Locate the cell with the specified text and output its (X, Y) center coordinate. 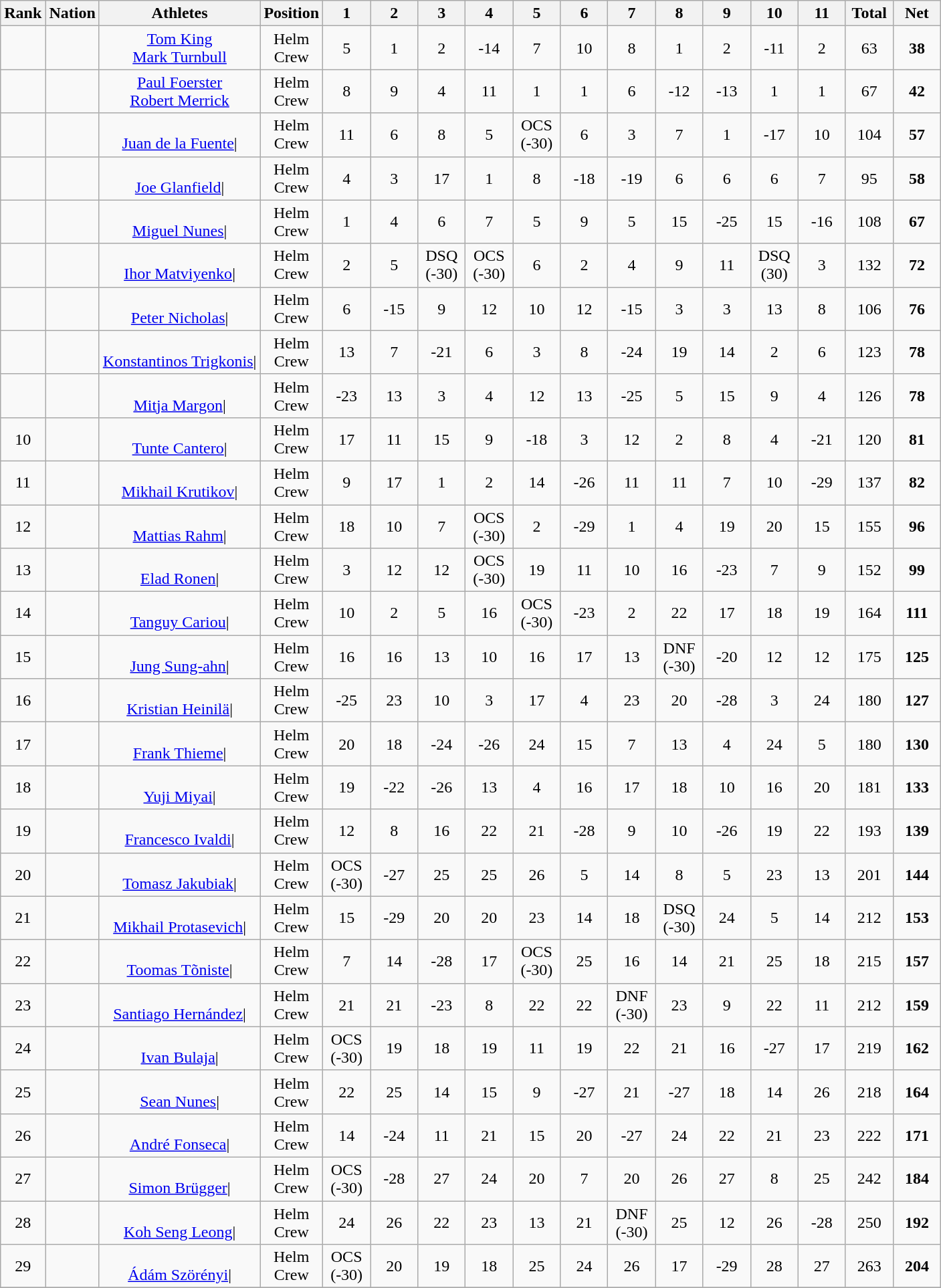
Francesco Ivaldi| (179, 831)
Paul Foerster Robert Merrick (179, 91)
72 (916, 265)
Mattias Rahm| (179, 526)
Position (292, 13)
Santiago Hernández| (179, 1004)
-16 (821, 222)
130 (916, 744)
Ihor Matviyenko| (179, 265)
Kristian Heinilä| (179, 701)
-19 (631, 178)
Yuji Miyai| (179, 788)
Mikhail Krutikov| (179, 483)
108 (869, 222)
-22 (395, 788)
162 (916, 1049)
99 (916, 570)
Ivan Bulaja| (179, 1049)
123 (869, 352)
153 (916, 918)
250 (869, 1222)
-11 (774, 48)
-14 (490, 48)
-13 (726, 91)
DSQ (30) (774, 265)
38 (916, 48)
Sean Nunes| (179, 1091)
152 (869, 570)
215 (869, 962)
171 (916, 1136)
181 (869, 788)
57 (916, 135)
Toomas Tõniste| (179, 962)
Koh Seng Leong| (179, 1222)
184 (916, 1178)
Peter Nicholas| (179, 309)
Mikhail Protasevich| (179, 918)
201 (869, 875)
104 (869, 135)
126 (869, 396)
96 (916, 526)
Elad Ronen| (179, 570)
137 (869, 483)
133 (916, 788)
111 (916, 614)
82 (916, 483)
Konstantinos Trigkonis| (179, 352)
218 (869, 1091)
Mitja Margon| (179, 396)
76 (916, 309)
29 (23, 1267)
127 (916, 701)
Net (916, 13)
193 (869, 831)
63 (869, 48)
Nation (72, 13)
219 (869, 1049)
58 (916, 178)
-12 (679, 91)
-20 (726, 657)
120 (869, 439)
42 (916, 91)
192 (916, 1222)
132 (869, 265)
155 (869, 526)
Tanguy Cariou| (179, 614)
159 (916, 1004)
81 (916, 439)
Rank (23, 13)
-17 (774, 135)
Joe Glanfield| (179, 178)
Juan de la Fuente| (179, 135)
Athletes (179, 13)
144 (916, 875)
Frank Thieme| (179, 744)
125 (916, 657)
175 (869, 657)
André Fonseca| (179, 1136)
Miguel Nunes| (179, 222)
204 (916, 1267)
222 (869, 1136)
Jung Sung-ahn| (179, 657)
Tomasz Jakubiak| (179, 875)
139 (916, 831)
Simon Brügger| (179, 1178)
Tunte Cantero| (179, 439)
106 (869, 309)
242 (869, 1178)
95 (869, 178)
157 (916, 962)
263 (869, 1267)
Tom King Mark Turnbull (179, 48)
Total (869, 13)
Ádám Szörényi| (179, 1267)
